Return [X, Y] of the center of cell containing provided text 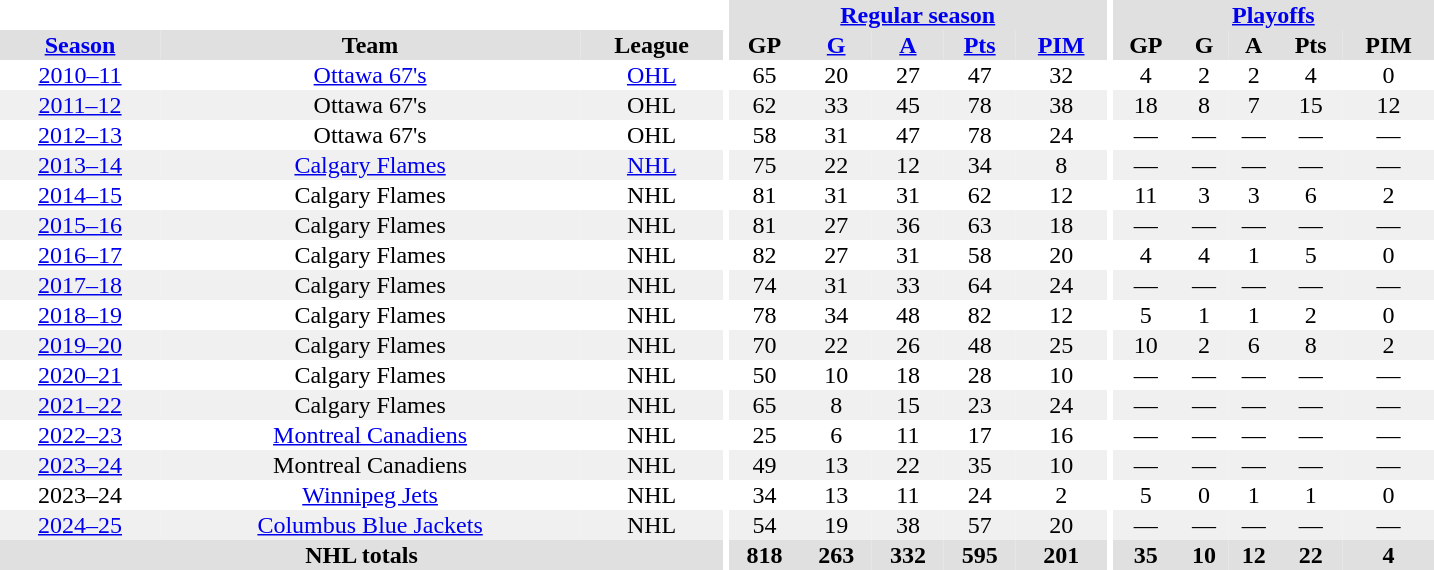
54 [765, 525]
NHL totals [362, 555]
Playoffs [1273, 15]
Regular season [918, 15]
45 [908, 105]
28 [980, 375]
63 [980, 225]
Winnipeg Jets [370, 495]
2016–17 [80, 255]
2010–11 [80, 75]
Columbus Blue Jackets [370, 525]
2018–19 [80, 315]
7 [1254, 105]
2013–14 [80, 165]
2012–13 [80, 135]
263 [836, 555]
16 [1062, 435]
League [652, 45]
201 [1062, 555]
74 [765, 285]
57 [980, 525]
2021–22 [80, 405]
26 [908, 345]
332 [908, 555]
19 [836, 525]
2024–25 [80, 525]
2014–15 [80, 195]
818 [765, 555]
2022–23 [80, 435]
36 [908, 225]
75 [765, 165]
2017–18 [80, 285]
595 [980, 555]
23 [980, 405]
2020–21 [80, 375]
2019–20 [80, 345]
17 [980, 435]
Season [80, 45]
Team [370, 45]
32 [1062, 75]
50 [765, 375]
64 [980, 285]
2011–12 [80, 105]
2015–16 [80, 225]
49 [765, 465]
70 [765, 345]
